Capture the cell that displays the provided text and extract its (x, y) central coordinate. 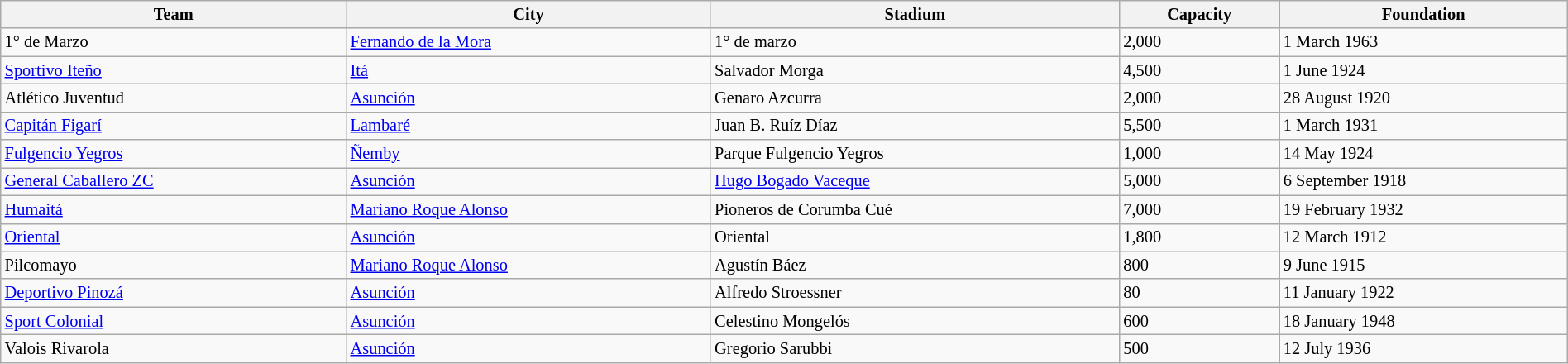
Itá (529, 70)
Stadium (915, 14)
28 August 1920 (1423, 98)
Sport Colonial (174, 321)
Gregorio Sarubbi (915, 348)
5,000 (1199, 181)
18 January 1948 (1423, 321)
Capitán Figarí (174, 126)
500 (1199, 348)
1,800 (1199, 237)
Ñemby (529, 154)
Fulgencio Yegros (174, 154)
Team (174, 14)
14 May 1924 (1423, 154)
Fernando de la Mora (529, 42)
5,500 (1199, 126)
9 June 1915 (1423, 265)
Atlético Juventud (174, 98)
Capacity (1199, 14)
Parque Fulgencio Yegros (915, 154)
Alfredo Stroessner (915, 293)
11 January 1922 (1423, 293)
Juan B. Ruíz Díaz (915, 126)
1° de Marzo (174, 42)
Celestino Mongelós (915, 321)
Hugo Bogado Vaceque (915, 181)
Humaitá (174, 209)
600 (1199, 321)
1 March 1963 (1423, 42)
1 March 1931 (1423, 126)
800 (1199, 265)
4,500 (1199, 70)
Lambaré (529, 126)
Sportivo Iteño (174, 70)
80 (1199, 293)
12 July 1936 (1423, 348)
Deportivo Pinozá (174, 293)
1 June 1924 (1423, 70)
Valois Rivarola (174, 348)
General Caballero ZC (174, 181)
Agustín Báez (915, 265)
Pioneros de Corumba Cué (915, 209)
6 September 1918 (1423, 181)
1° de marzo (915, 42)
Foundation (1423, 14)
19 February 1932 (1423, 209)
1,000 (1199, 154)
Genaro Azcurra (915, 98)
Pilcomayo (174, 265)
City (529, 14)
12 March 1912 (1423, 237)
7,000 (1199, 209)
Salvador Morga (915, 70)
